Scan for the cell matching the given text and deliver its (X, Y) coordinate at center. 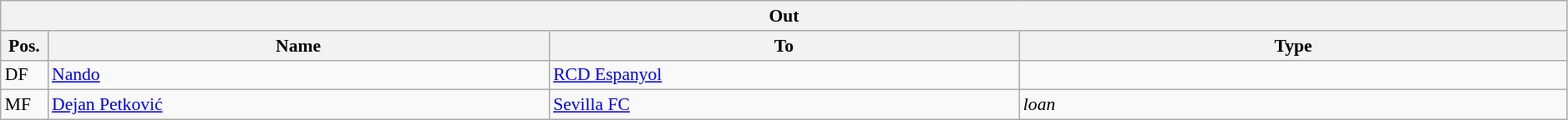
Nando (298, 75)
Out (784, 16)
RCD Espanyol (784, 75)
To (784, 46)
MF (24, 105)
Type (1293, 46)
Name (298, 46)
Pos. (24, 46)
DF (24, 75)
loan (1293, 105)
Sevilla FC (784, 105)
Dejan Petković (298, 105)
